Pinpoint the cell where the given text exists, returning its [x, y] midpoint coordinate. 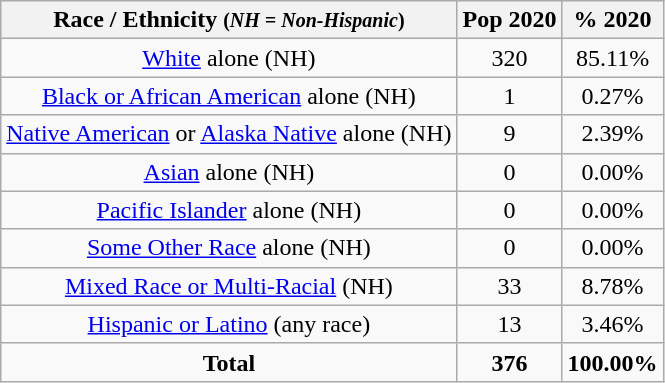
Pop 2020 [510, 20]
Black or African American alone (NH) [229, 96]
1 [510, 96]
Hispanic or Latino (any race) [229, 324]
376 [510, 362]
Some Other Race alone (NH) [229, 248]
Total [229, 362]
33 [510, 286]
8.78% [612, 286]
Pacific Islander alone (NH) [229, 210]
Native American or Alaska Native alone (NH) [229, 134]
0.27% [612, 96]
Asian alone (NH) [229, 172]
2.39% [612, 134]
% 2020 [612, 20]
White alone (NH) [229, 58]
Mixed Race or Multi-Racial (NH) [229, 286]
320 [510, 58]
3.46% [612, 324]
100.00% [612, 362]
Race / Ethnicity (NH = Non-Hispanic) [229, 20]
85.11% [612, 58]
9 [510, 134]
13 [510, 324]
